Provide the [x, y] coordinate of the cell's center where the given text is located.  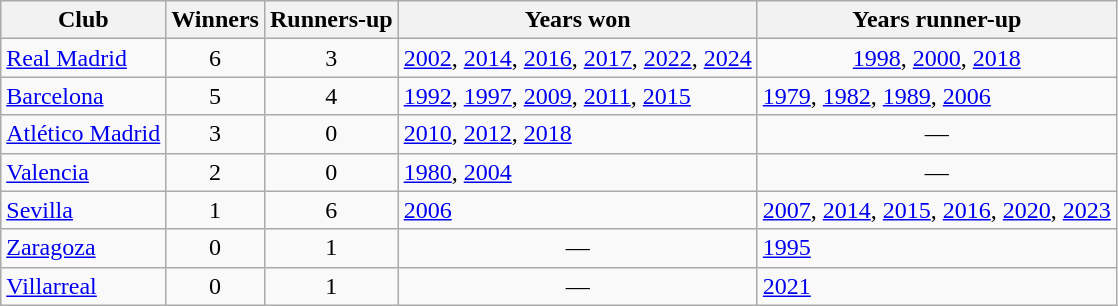
1992, 1997, 2009, 2011, 2015 [578, 96]
Zaragoza [84, 248]
5 [216, 96]
2021 [936, 286]
2006 [578, 210]
2007, 2014, 2015, 2016, 2020, 2023 [936, 210]
Sevilla [84, 210]
Atlético Madrid [84, 134]
Villarreal [84, 286]
Winners [216, 20]
1995 [936, 248]
Years runner-up [936, 20]
1998, 2000, 2018 [936, 58]
Club [84, 20]
2010, 2012, 2018 [578, 134]
2002, 2014, 2016, 2017, 2022, 2024 [578, 58]
Valencia [84, 172]
Years won [578, 20]
1980, 2004 [578, 172]
2 [216, 172]
4 [331, 96]
Runners-up [331, 20]
Real Madrid [84, 58]
1979, 1982, 1989, 2006 [936, 96]
Barcelona [84, 96]
